Capture the cell that displays the provided text and extract its [x, y] central coordinate. 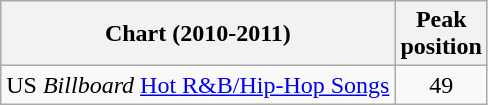
Chart (2010-2011) [198, 34]
49 [441, 85]
US Billboard Hot R&B/Hip-Hop Songs [198, 85]
Peakposition [441, 34]
